Provide the [x, y] coordinate of the cell's center where the given text is located.  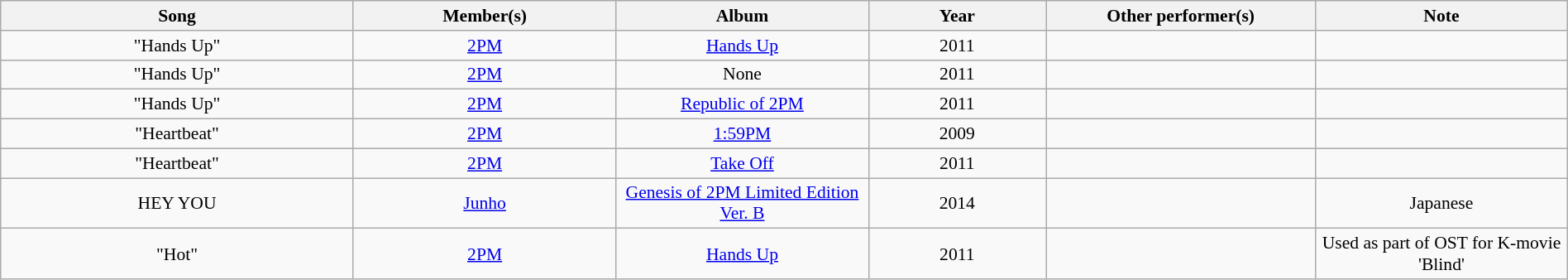
Song [177, 16]
Republic of 2PM [743, 104]
Genesis of 2PM Limited Edition Ver. B [743, 202]
Year [957, 16]
HEY YOU [177, 202]
1:59PM [743, 133]
Other performer(s) [1181, 16]
Member(s) [485, 16]
Junho [485, 202]
Take Off [743, 163]
2014 [957, 202]
Note [1442, 16]
2009 [957, 133]
Album [743, 16]
Used as part of OST for K-movie 'Blind' [1442, 253]
"Hot" [177, 253]
None [743, 75]
Japanese [1442, 202]
